Determine the (x, y) coordinate at the center of the cell enclosing the given text.  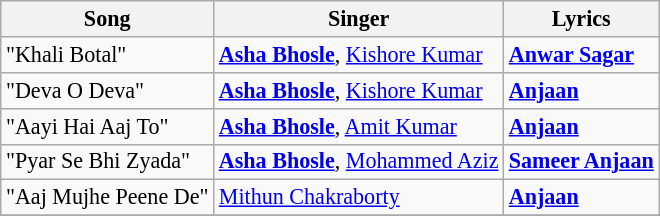
Song (108, 18)
Sameer Anjaan (582, 162)
Lyrics (582, 18)
Mithun Chakraborty (359, 198)
"Aaj Mujhe Peene De" (108, 198)
Anwar Sagar (582, 54)
Singer (359, 18)
"Deva O Deva" (108, 90)
"Pyar Se Bhi Zyada" (108, 162)
"Aayi Hai Aaj To" (108, 126)
"Khali Botal" (108, 54)
Asha Bhosle, Amit Kumar (359, 126)
Asha Bhosle, Mohammed Aziz (359, 162)
